Identify which cell holds the provided text, then report its (x, y) central coordinate. 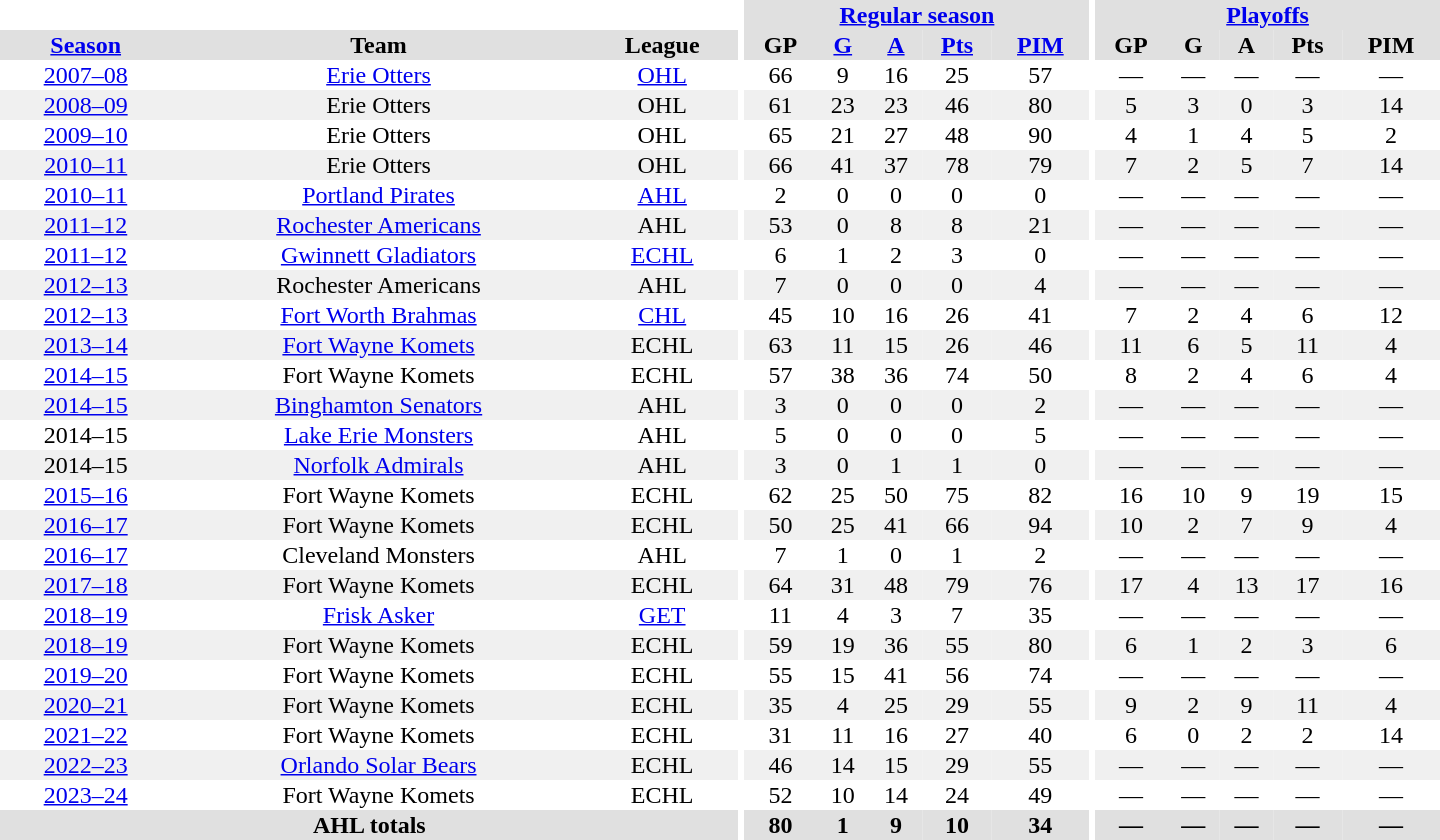
2019–20 (86, 675)
2023–24 (86, 795)
Season (86, 45)
Team (378, 45)
37 (896, 165)
38 (842, 375)
Orlando Solar Bears (378, 765)
Binghamton Senators (378, 405)
24 (958, 795)
2017–18 (86, 585)
53 (781, 225)
2008–09 (86, 105)
Norfolk Admirals (378, 465)
61 (781, 105)
63 (781, 345)
49 (1040, 795)
Regular season (918, 15)
CHL (662, 315)
45 (781, 315)
AHL totals (370, 825)
78 (958, 165)
34 (1040, 825)
2007–08 (86, 75)
Lake Erie Monsters (378, 435)
Portland Pirates (378, 195)
Gwinnett Gladiators (378, 255)
12 (1391, 315)
Cleveland Monsters (378, 555)
59 (781, 645)
2013–14 (86, 345)
94 (1040, 525)
GET (662, 615)
65 (781, 135)
13 (1246, 585)
64 (781, 585)
League (662, 45)
75 (958, 495)
2015–16 (86, 495)
90 (1040, 135)
Playoffs (1268, 15)
62 (781, 495)
2021–22 (86, 735)
2020–21 (86, 705)
52 (781, 795)
40 (1040, 735)
Frisk Asker (378, 615)
2009–10 (86, 135)
2022–23 (86, 765)
56 (958, 675)
82 (1040, 495)
76 (1040, 585)
Fort Worth Brahmas (378, 315)
